For the text-containing cell, return its midpoint in [x, y] coordinate format. 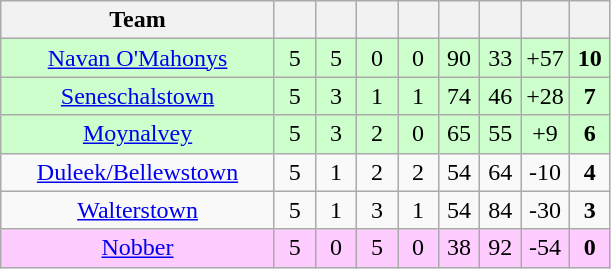
+28 [546, 96]
Nobber [138, 248]
Seneschalstown [138, 96]
84 [500, 210]
4 [590, 172]
6 [590, 134]
-54 [546, 248]
92 [500, 248]
-10 [546, 172]
33 [500, 58]
64 [500, 172]
Navan O'Mahonys [138, 58]
38 [460, 248]
+57 [546, 58]
+9 [546, 134]
55 [500, 134]
10 [590, 58]
74 [460, 96]
Walterstown [138, 210]
46 [500, 96]
Team [138, 20]
90 [460, 58]
65 [460, 134]
7 [590, 96]
Duleek/Bellewstown [138, 172]
Moynalvey [138, 134]
-30 [546, 210]
